Return the [x, y] coordinate for the center point of the cell that contains the specified text.  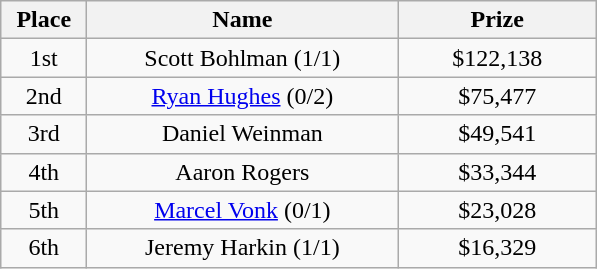
Ryan Hughes (0/2) [242, 96]
Jeremy Harkin (1/1) [242, 248]
Prize [498, 20]
5th [44, 210]
Scott Bohlman (1/1) [242, 58]
Aaron Rogers [242, 172]
Daniel Weinman [242, 134]
4th [44, 172]
2nd [44, 96]
$122,138 [498, 58]
Name [242, 20]
$23,028 [498, 210]
$49,541 [498, 134]
3rd [44, 134]
$75,477 [498, 96]
$16,329 [498, 248]
1st [44, 58]
6th [44, 248]
Marcel Vonk (0/1) [242, 210]
Place [44, 20]
$33,344 [498, 172]
